For the text-containing cell, return its midpoint in (x, y) coordinate format. 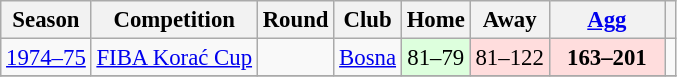
1974–75 (46, 58)
Home (436, 20)
Club (368, 20)
FIBA Korać Cup (174, 58)
81–122 (510, 58)
163–201 (607, 58)
Away (510, 20)
Season (46, 20)
Competition (174, 20)
Agg (607, 20)
Bosna (368, 58)
Round (295, 20)
81–79 (436, 58)
